Determine the [X, Y] coordinate at the center of the cell enclosing the given text.  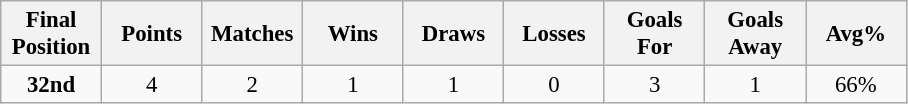
66% [856, 85]
Points [152, 34]
Goals For [654, 34]
3 [654, 85]
Goals Away [756, 34]
2 [252, 85]
4 [152, 85]
Losses [554, 34]
Matches [252, 34]
32nd [52, 85]
0 [554, 85]
Draws [454, 34]
Wins [354, 34]
Avg% [856, 34]
Final Position [52, 34]
